Capture the cell that displays the provided text and extract its (x, y) central coordinate. 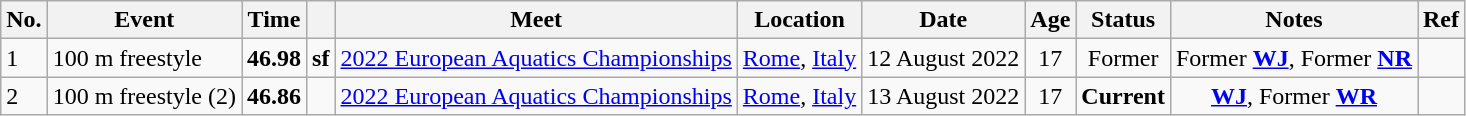
Event (144, 20)
Location (799, 20)
sf (321, 58)
12 August 2022 (944, 58)
100 m freestyle (2) (144, 96)
1 (24, 58)
13 August 2022 (944, 96)
Time (274, 20)
Current (1124, 96)
Former WJ, Former NR (1294, 58)
WJ, Former WR (1294, 96)
2 (24, 96)
No. (24, 20)
Ref (1442, 20)
Date (944, 20)
Notes (1294, 20)
Status (1124, 20)
100 m freestyle (144, 58)
46.86 (274, 96)
Age (1050, 20)
Former (1124, 58)
Meet (536, 20)
46.98 (274, 58)
